Identify which cell holds the provided text, then report its (x, y) central coordinate. 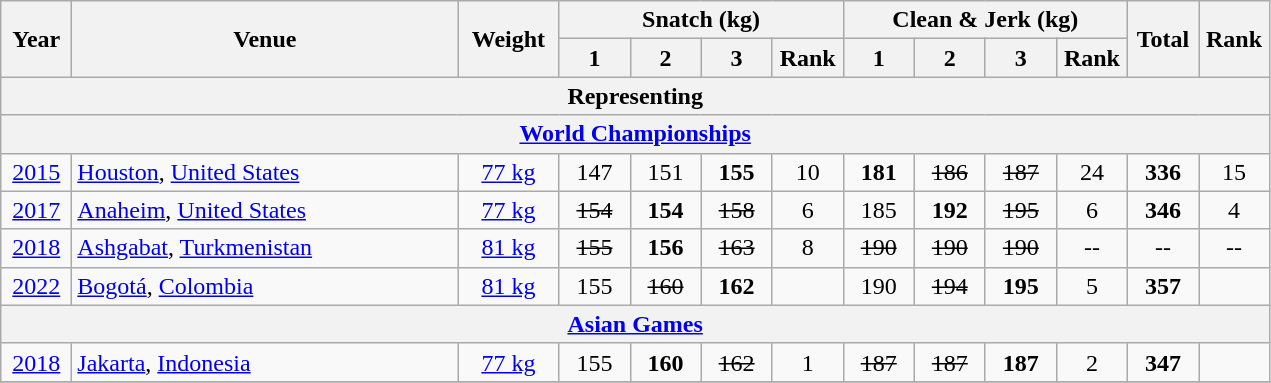
186 (950, 172)
Bogotá, Colombia (265, 286)
World Championships (636, 134)
4 (1234, 210)
Ashgabat, Turkmenistan (265, 248)
163 (736, 248)
158 (736, 210)
346 (1162, 210)
Clean & Jerk (kg) (985, 20)
2022 (36, 286)
181 (878, 172)
15 (1234, 172)
Snatch (kg) (701, 20)
336 (1162, 172)
Anaheim, United States (265, 210)
147 (594, 172)
2015 (36, 172)
347 (1162, 362)
192 (950, 210)
10 (808, 172)
Venue (265, 39)
Houston, United States (265, 172)
Total (1162, 39)
194 (950, 286)
156 (666, 248)
8 (808, 248)
151 (666, 172)
Weight (508, 39)
24 (1092, 172)
5 (1092, 286)
Year (36, 39)
185 (878, 210)
Representing (636, 96)
Asian Games (636, 324)
Jakarta, Indonesia (265, 362)
357 (1162, 286)
2017 (36, 210)
